From the cell containing the given text, extract its center point as (x, y) coordinate. 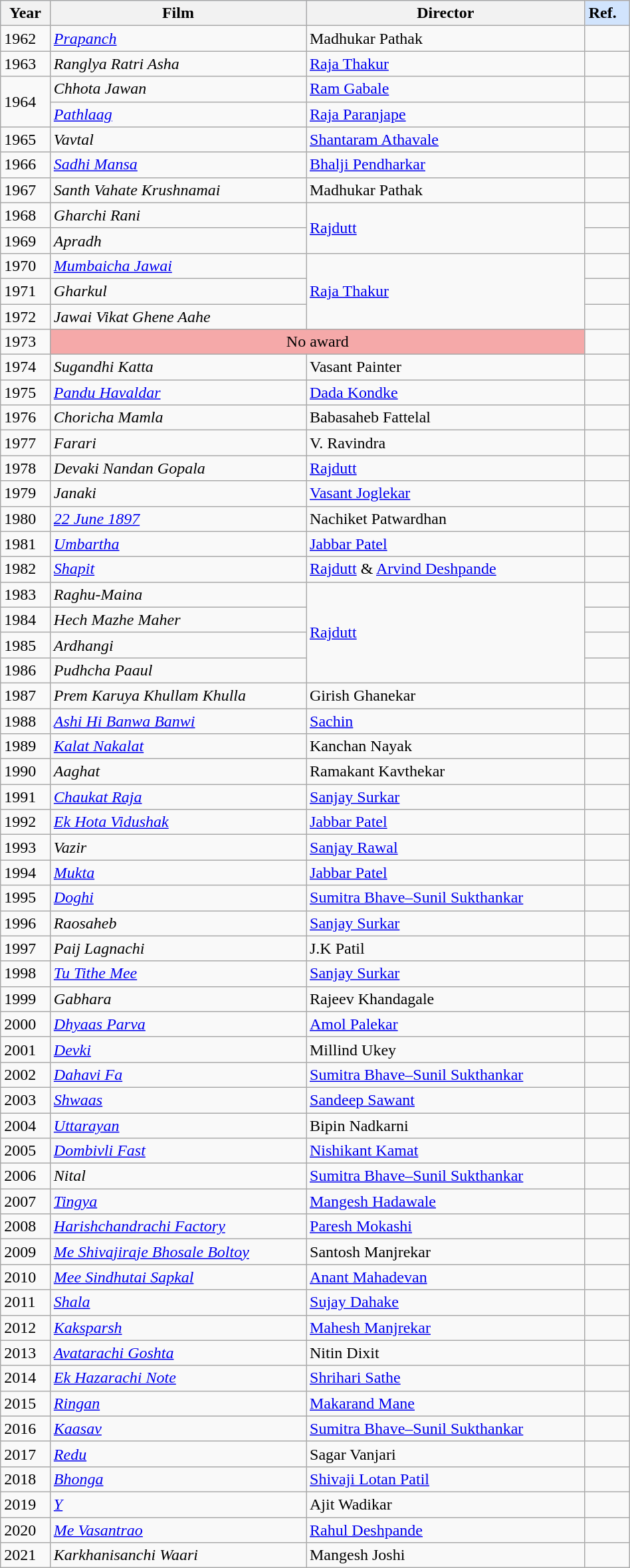
Nital (178, 1176)
1966 (25, 165)
1996 (25, 923)
2016 (25, 1429)
Girish Ghanekar (445, 695)
1962 (25, 39)
Pandu Havaldar (178, 392)
Sachin (445, 721)
Mukta (178, 873)
Sujay Dahake (445, 1302)
1965 (25, 139)
2001 (25, 1049)
1969 (25, 240)
2019 (25, 1504)
1988 (25, 721)
2013 (25, 1353)
1982 (25, 569)
Director (445, 13)
1972 (25, 317)
Film (178, 13)
Millind Ukey (445, 1049)
2003 (25, 1100)
Prapanch (178, 39)
Kalat Nakalat (178, 746)
1991 (25, 797)
Uttarayan (178, 1126)
Anant Mahadevan (445, 1277)
1985 (25, 645)
Karkhanisanchi Waari (178, 1555)
Shwaas (178, 1100)
1977 (25, 443)
1990 (25, 772)
Santh Vahate Krushnamai (178, 190)
Ajit Wadikar (445, 1504)
1970 (25, 266)
2017 (25, 1454)
2011 (25, 1302)
1981 (25, 544)
Mee Sindhutai Sapkal (178, 1277)
Tu Tithe Mee (178, 974)
2005 (25, 1151)
Ram Gabale (445, 89)
Raosaheb (178, 923)
1964 (25, 102)
2000 (25, 1024)
Paij Lagnachi (178, 948)
Ashi Hi Banwa Banwi (178, 721)
Dahavi Fa (178, 1075)
1974 (25, 367)
Vavtal (178, 139)
Choricha Mamla (178, 418)
1999 (25, 999)
1980 (25, 519)
Mangesh Joshi (445, 1555)
Sadhi Mansa (178, 165)
Mahesh Manjrekar (445, 1328)
Hech Mazhe Maher (178, 620)
Raghu-Maina (178, 594)
Pathlaag (178, 114)
Dombivli Fast (178, 1151)
Janaki (178, 493)
1986 (25, 670)
Kaasav (178, 1429)
Gharchi Rani (178, 215)
Farari (178, 443)
2021 (25, 1555)
Aaghat (178, 772)
1983 (25, 594)
Bhalji Pendharkar (445, 165)
1971 (25, 291)
Redu (178, 1454)
Dhyaas Parva (178, 1024)
Shivaji Lotan Patil (445, 1479)
V. Ravindra (445, 443)
No award (318, 342)
2004 (25, 1126)
Rajdutt & Arvind Deshpande (445, 569)
Ranglya Ratri Asha (178, 64)
1963 (25, 64)
Shrihari Sathe (445, 1378)
Vazir (178, 847)
Doghi (178, 898)
2006 (25, 1176)
Me Shivajiraje Bhosale Boltoy (178, 1252)
Paresh Mokashi (445, 1227)
Pudhcha Paaul (178, 670)
Year (25, 13)
Rahul Deshpande (445, 1529)
Devaki Nandan Gopala (178, 468)
Vasant Painter (445, 367)
2002 (25, 1075)
1994 (25, 873)
Ramakant Kavthekar (445, 772)
Apradh (178, 240)
2007 (25, 1201)
Ringan (178, 1403)
1989 (25, 746)
Vasant Joglekar (445, 493)
Sanjay Rawal (445, 847)
Me Vasantrao (178, 1529)
Bhonga (178, 1479)
2012 (25, 1328)
Shapit (178, 569)
Rajeev Khandagale (445, 999)
1993 (25, 847)
1968 (25, 215)
1998 (25, 974)
Ek Hazarachi Note (178, 1378)
2009 (25, 1252)
J.K Patil (445, 948)
Raja Paranjape (445, 114)
Ref. (607, 13)
1984 (25, 620)
Mangesh Hadawale (445, 1201)
Chaukat Raja (178, 797)
2020 (25, 1529)
Sugandhi Katta (178, 367)
Kanchan Nayak (445, 746)
Bipin Nadkarni (445, 1126)
Ardhangi (178, 645)
1978 (25, 468)
2018 (25, 1479)
Mumbaicha Jawai (178, 266)
Dada Kondke (445, 392)
Y (178, 1504)
22 June 1897 (178, 519)
2010 (25, 1277)
1973 (25, 342)
Devki (178, 1049)
Tingya (178, 1201)
1979 (25, 493)
Kaksparsh (178, 1328)
Amol Palekar (445, 1024)
Makarand Mane (445, 1403)
Nachiket Patwardhan (445, 519)
1995 (25, 898)
Shantaram Athavale (445, 139)
1976 (25, 418)
1975 (25, 392)
1992 (25, 822)
1967 (25, 190)
Nitin Dixit (445, 1353)
1997 (25, 948)
Umbartha (178, 544)
Chhota Jawan (178, 89)
Santosh Manjrekar (445, 1252)
Nishikant Kamat (445, 1151)
Babasaheb Fattelal (445, 418)
2015 (25, 1403)
Prem Karuya Khullam Khulla (178, 695)
1987 (25, 695)
2008 (25, 1227)
Sandeep Sawant (445, 1100)
Gharkul (178, 291)
Gabhara (178, 999)
Harishchandrachi Factory (178, 1227)
2014 (25, 1378)
Jawai Vikat Ghene Aahe (178, 317)
Ek Hota Vidushak (178, 822)
Avatarachi Goshta (178, 1353)
Sagar Vanjari (445, 1454)
Shala (178, 1302)
